Find where the given text appears and provide that cell's center as (x, y) coordinate. 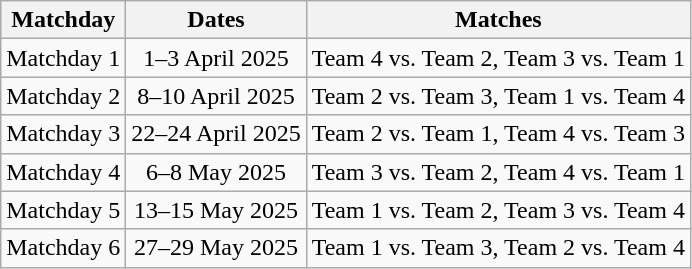
Matchday 6 (64, 248)
Matches (498, 20)
Matchday 1 (64, 58)
27–29 May 2025 (216, 248)
Matchday 2 (64, 96)
Matchday 5 (64, 210)
8–10 April 2025 (216, 96)
Matchday 4 (64, 172)
Matchday (64, 20)
22–24 April 2025 (216, 134)
Team 3 vs. Team 2, Team 4 vs. Team 1 (498, 172)
6–8 May 2025 (216, 172)
Team 2 vs. Team 3, Team 1 vs. Team 4 (498, 96)
Team 2 vs. Team 1, Team 4 vs. Team 3 (498, 134)
13–15 May 2025 (216, 210)
Matchday 3 (64, 134)
Team 4 vs. Team 2, Team 3 vs. Team 1 (498, 58)
Dates (216, 20)
1–3 April 2025 (216, 58)
Team 1 vs. Team 2, Team 3 vs. Team 4 (498, 210)
Team 1 vs. Team 3, Team 2 vs. Team 4 (498, 248)
